For the text-containing cell, return its midpoint in (X, Y) coordinate format. 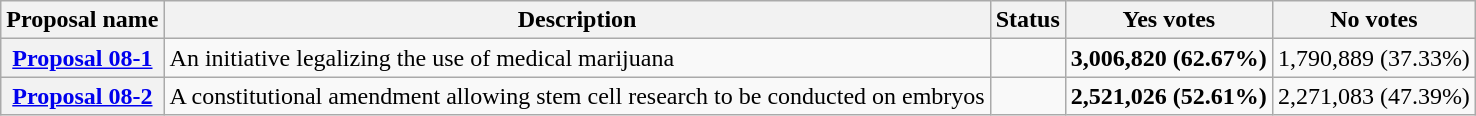
2,271,083 (47.39%) (1374, 96)
Description (577, 20)
A constitutional amendment allowing stem cell research to be conducted on embryos (577, 96)
2,521,026 (52.61%) (1168, 96)
An initiative legalizing the use of medical marijuana (577, 58)
Proposal 08-1 (82, 58)
Proposal 08-2 (82, 96)
Yes votes (1168, 20)
Proposal name (82, 20)
Status (1028, 20)
3,006,820 (62.67%) (1168, 58)
1,790,889 (37.33%) (1374, 58)
No votes (1374, 20)
